Detect which cell encompasses the target text, then output its (x, y) center coordinate. 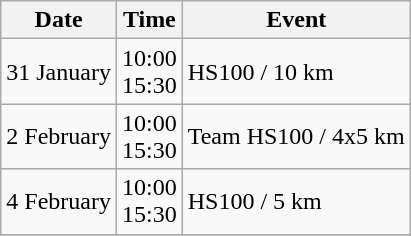
2 February (59, 136)
HS100 / 10 km (296, 72)
Team HS100 / 4x5 km (296, 136)
Time (149, 20)
31 January (59, 72)
4 February (59, 202)
Date (59, 20)
HS100 / 5 km (296, 202)
Event (296, 20)
